Pinpoint the cell where the given text exists, returning its [X, Y] midpoint coordinate. 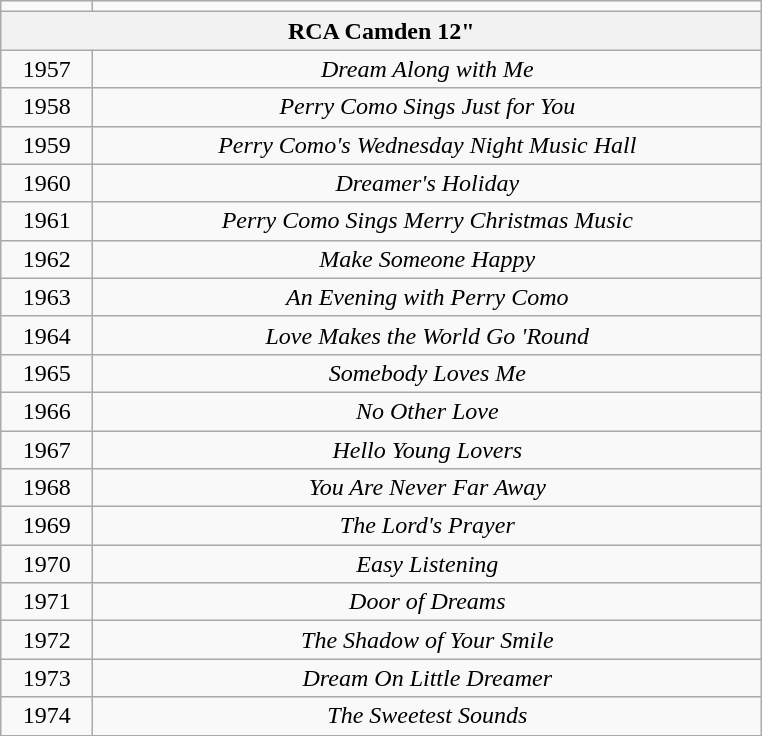
Perry Como Sings Just for You [428, 107]
1966 [47, 411]
1967 [47, 449]
The Shadow of Your Smile [428, 640]
RCA Camden 12" [382, 31]
1963 [47, 297]
1961 [47, 221]
1958 [47, 107]
The Lord's Prayer [428, 526]
1973 [47, 678]
1962 [47, 259]
1965 [47, 373]
1972 [47, 640]
1960 [47, 183]
1964 [47, 335]
The Sweetest Sounds [428, 716]
1968 [47, 488]
1959 [47, 145]
Dream Along with Me [428, 69]
Dream On Little Dreamer [428, 678]
You Are Never Far Away [428, 488]
1971 [47, 602]
No Other Love [428, 411]
Perry Como Sings Merry Christmas Music [428, 221]
1969 [47, 526]
Hello Young Lovers [428, 449]
Make Someone Happy [428, 259]
Love Makes the World Go 'Round [428, 335]
1974 [47, 716]
Easy Listening [428, 564]
Dreamer's Holiday [428, 183]
1970 [47, 564]
Somebody Loves Me [428, 373]
Perry Como's Wednesday Night Music Hall [428, 145]
Door of Dreams [428, 602]
1957 [47, 69]
An Evening with Perry Como [428, 297]
